Extract the [X, Y] coordinate from the center of the cell holding the provided text.  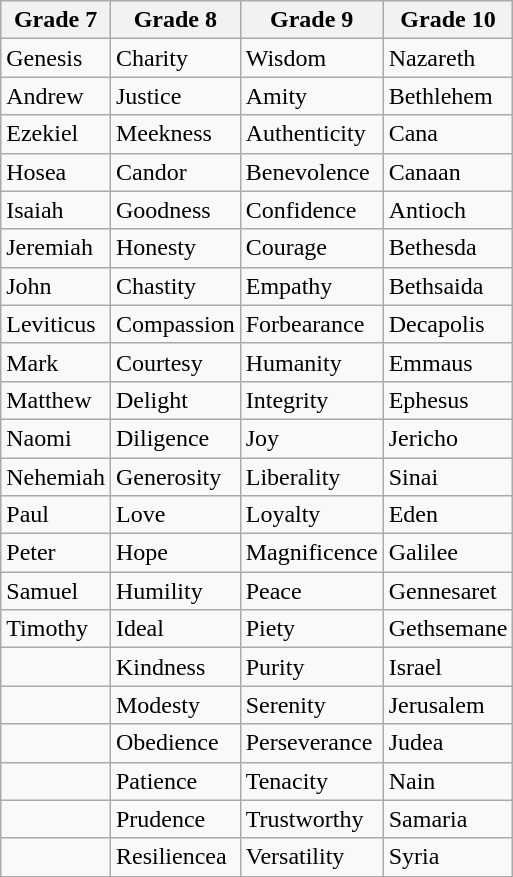
Judea [448, 743]
Authenticity [312, 134]
Purity [312, 667]
Chastity [175, 286]
Grade 7 [56, 20]
Ezekiel [56, 134]
Courage [312, 248]
Mark [56, 362]
Bethsaida [448, 286]
Grade 10 [448, 20]
Eden [448, 515]
Nazareth [448, 58]
Isaiah [56, 210]
Trustworthy [312, 819]
Matthew [56, 400]
Jerusalem [448, 705]
Genesis [56, 58]
Canaan [448, 172]
Gennesaret [448, 591]
Goodness [175, 210]
Amity [312, 96]
Humility [175, 591]
Wisdom [312, 58]
Nain [448, 781]
Love [175, 515]
Compassion [175, 324]
Grade 9 [312, 20]
Diligence [175, 438]
Samaria [448, 819]
Gethsemane [448, 629]
Charity [175, 58]
Forbearance [312, 324]
Bethesda [448, 248]
Perseverance [312, 743]
Peter [56, 553]
Hope [175, 553]
Ephesus [448, 400]
Emmaus [448, 362]
Benevolence [312, 172]
Galilee [448, 553]
Loyalty [312, 515]
Meekness [175, 134]
John [56, 286]
Obedience [175, 743]
Antioch [448, 210]
Hosea [56, 172]
Decapolis [448, 324]
Joy [312, 438]
Israel [448, 667]
Paul [56, 515]
Versatility [312, 857]
Generosity [175, 477]
Patience [175, 781]
Jericho [448, 438]
Confidence [312, 210]
Modesty [175, 705]
Timothy [56, 629]
Piety [312, 629]
Andrew [56, 96]
Samuel [56, 591]
Integrity [312, 400]
Syria [448, 857]
Prudence [175, 819]
Serenity [312, 705]
Tenacity [312, 781]
Kindness [175, 667]
Honesty [175, 248]
Courtesy [175, 362]
Sinai [448, 477]
Resiliencea [175, 857]
Justice [175, 96]
Leviticus [56, 324]
Jeremiah [56, 248]
Magnificence [312, 553]
Peace [312, 591]
Nehemiah [56, 477]
Grade 8 [175, 20]
Naomi [56, 438]
Delight [175, 400]
Ideal [175, 629]
Candor [175, 172]
Bethlehem [448, 96]
Humanity [312, 362]
Liberality [312, 477]
Cana [448, 134]
Empathy [312, 286]
